Provide the (x, y) coordinate of the cell's center where the given text is located.  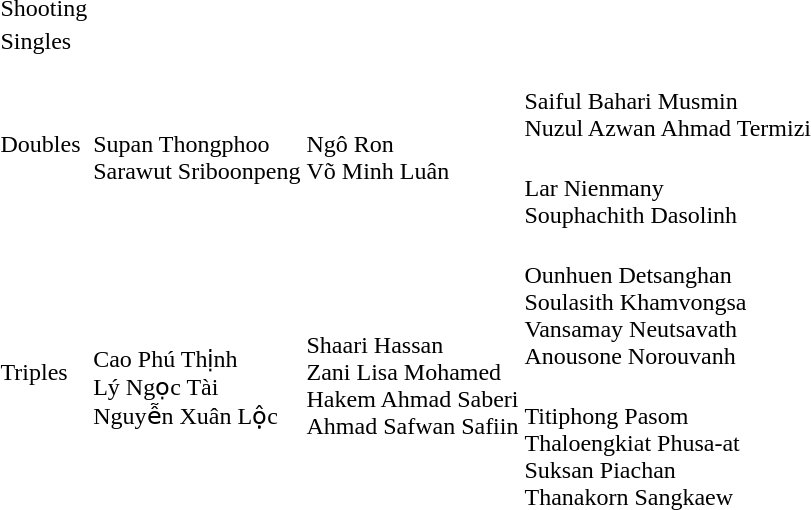
Ngô RonVõ Minh Luân (412, 144)
Supan ThongphooSarawut Sriboonpeng (197, 144)
